Search for the cell housing the specified text and yield its (X, Y) center coordinate. 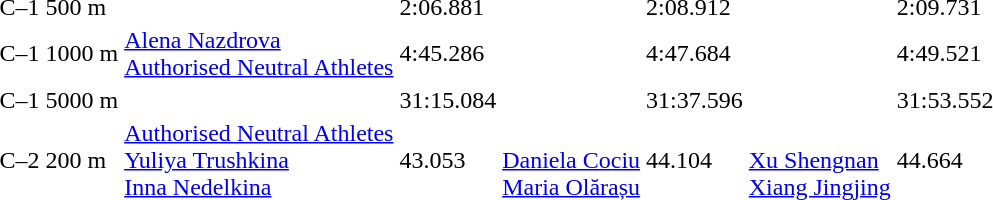
31:15.084 (448, 100)
Alena NazdrovaAuthorised Neutral Athletes (259, 54)
31:37.596 (695, 100)
4:47.684 (695, 54)
4:45.286 (448, 54)
